From the cell containing the given text, extract its center point as [X, Y] coordinate. 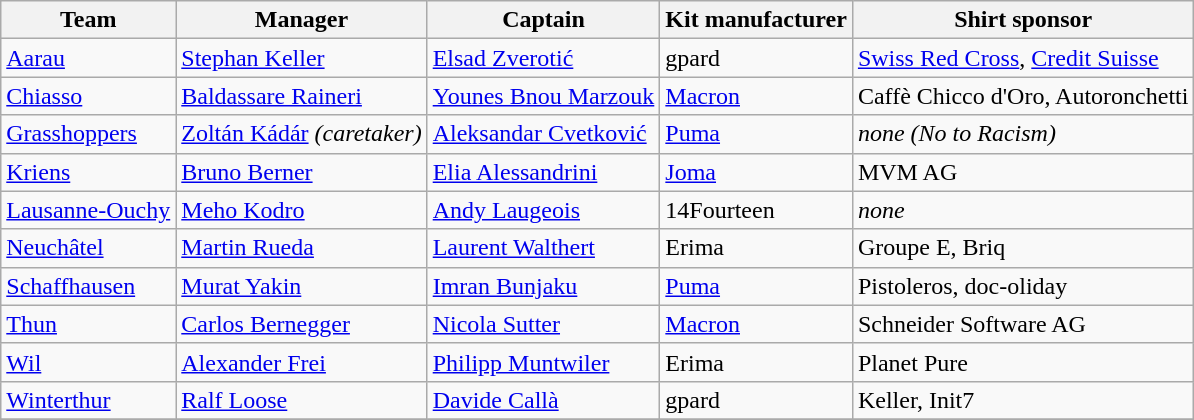
Baldassare Raineri [302, 96]
Caffè Chicco d'Oro, Autoronchetti [1023, 96]
Younes Bnou Marzouk [544, 96]
Alexander Frei [302, 362]
Carlos Bernegger [302, 324]
Captain [544, 20]
Swiss Red Cross, Credit Suisse [1023, 58]
Chiasso [88, 96]
Meho Kodro [302, 210]
Grasshoppers [88, 134]
Schaffhausen [88, 286]
Ralf Loose [302, 400]
Imran Bunjaku [544, 286]
Elsad Zverotić [544, 58]
none [1023, 210]
Manager [302, 20]
Thun [88, 324]
Elia Alessandrini [544, 172]
Davide Callà [544, 400]
Lausanne-Ouchy [88, 210]
Kit manufacturer [756, 20]
Aleksandar Cvetković [544, 134]
Stephan Keller [302, 58]
Zoltán Kádár (caretaker) [302, 134]
Philipp Muntwiler [544, 362]
Nicola Sutter [544, 324]
Winterthur [88, 400]
Laurent Walthert [544, 248]
14Fourteen [756, 210]
Andy Laugeois [544, 210]
Pistoleros, doc-oliday [1023, 286]
Team [88, 20]
Aarau [88, 58]
Neuchâtel [88, 248]
Martin Rueda [302, 248]
none (No to Racism) [1023, 134]
Wil [88, 362]
Murat Yakin [302, 286]
MVM AG [1023, 172]
Shirt sponsor [1023, 20]
Bruno Berner [302, 172]
Keller, Init7 [1023, 400]
Groupe E, Briq [1023, 248]
Schneider Software AG [1023, 324]
Kriens [88, 172]
Planet Pure [1023, 362]
Joma [756, 172]
